Determine the (x, y) coordinate at the center of the cell enclosing the given text.  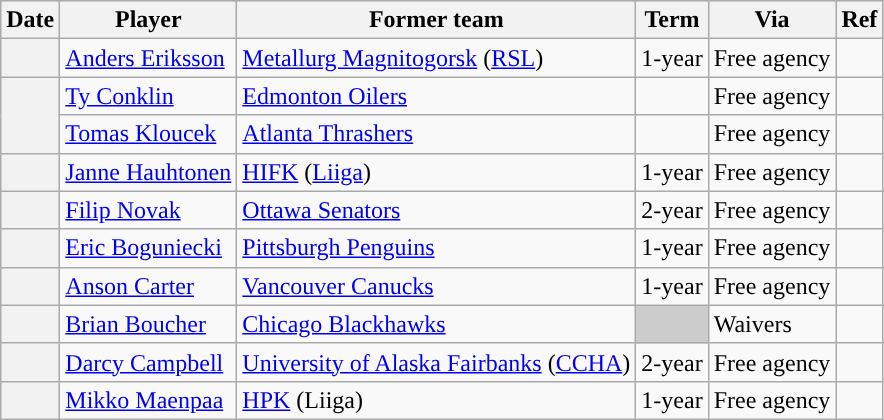
Darcy Campbell (148, 362)
Janne Hauhtonen (148, 172)
Vancouver Canucks (436, 286)
Ty Conklin (148, 96)
Atlanta Thrashers (436, 134)
Filip Novak (148, 210)
Brian Boucher (148, 324)
Anders Eriksson (148, 58)
Date (30, 20)
Former team (436, 20)
Via (772, 20)
Metallurg Magnitogorsk (RSL) (436, 58)
HPK (Liiga) (436, 400)
Anson Carter (148, 286)
Waivers (772, 324)
Player (148, 20)
Chicago Blackhawks (436, 324)
Edmonton Oilers (436, 96)
HIFK (Liiga) (436, 172)
Term (672, 20)
Pittsburgh Penguins (436, 248)
Mikko Maenpaa (148, 400)
Ottawa Senators (436, 210)
Ref (860, 20)
University of Alaska Fairbanks (CCHA) (436, 362)
Tomas Kloucek (148, 134)
Eric Boguniecki (148, 248)
